Scan for the cell matching the given text and deliver its (x, y) coordinate at center. 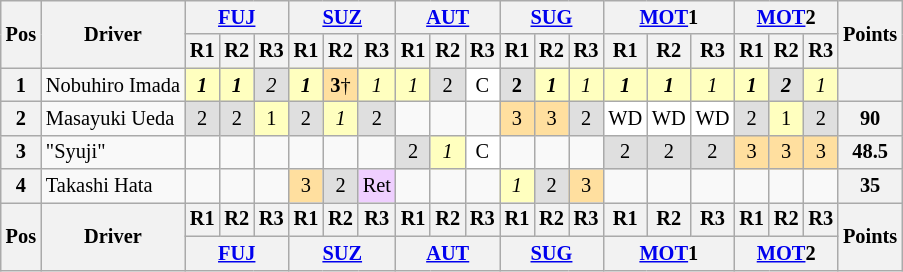
3† (340, 85)
Masayuki Ueda (113, 118)
4 (21, 186)
"Syuji" (113, 152)
48.5 (870, 152)
35 (870, 186)
Ret (377, 186)
Nobuhiro Imada (113, 85)
90 (870, 118)
Takashi Hata (113, 186)
